Locate the cell with the specified text and output its [X, Y] center coordinate. 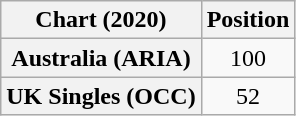
UK Singles (OCC) [101, 96]
Position [248, 20]
52 [248, 96]
100 [248, 58]
Chart (2020) [101, 20]
Australia (ARIA) [101, 58]
